Return the (X, Y) coordinate for the center point of the cell that contains the specified text.  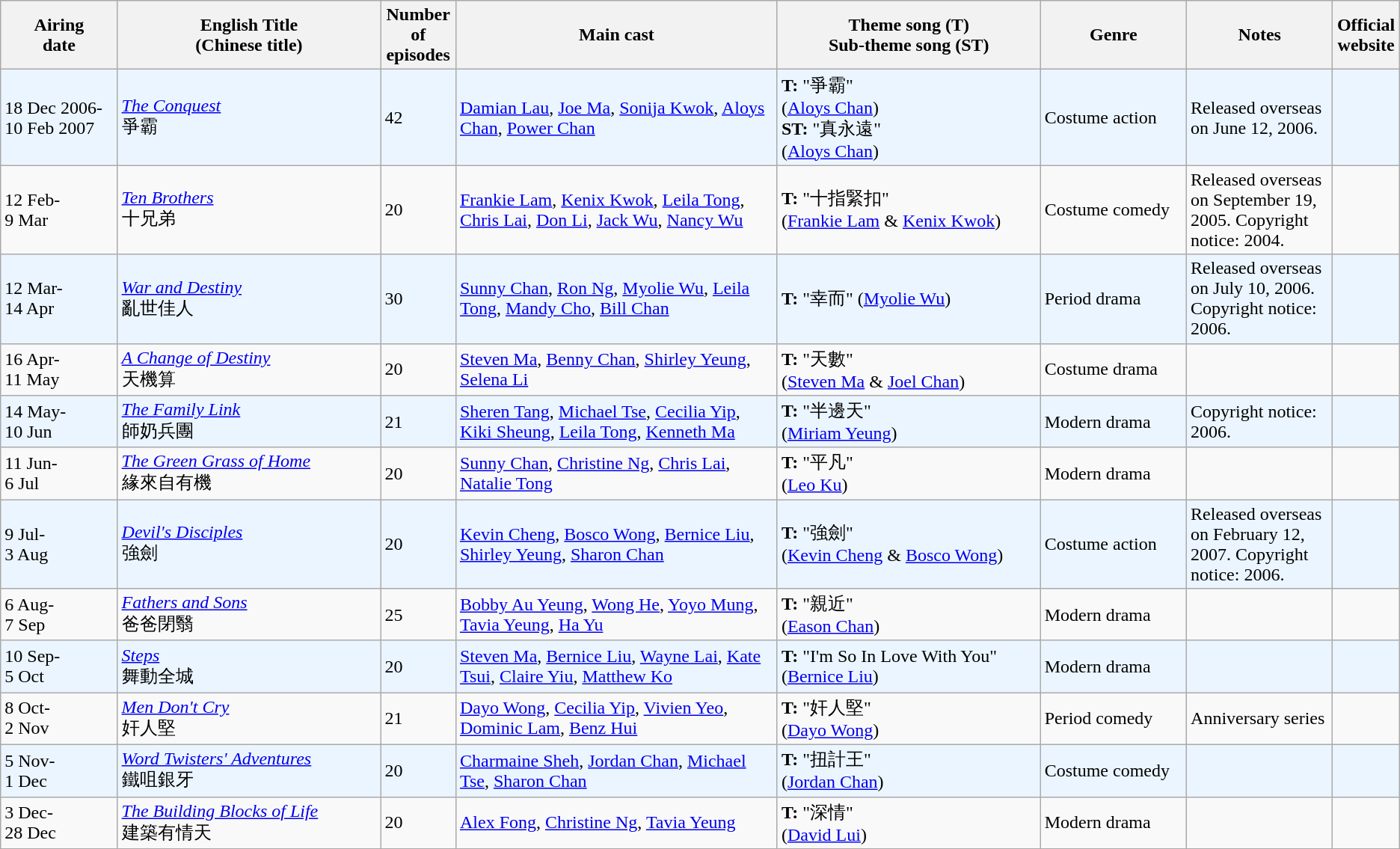
Period drama (1113, 299)
25 (419, 615)
Main cast (616, 35)
T: "親近" (Eason Chan) (909, 615)
Period comedy (1113, 719)
Devil's Disciples 強劍 (249, 545)
Costume drama (1113, 370)
Theme song (T) Sub-theme song (ST) (909, 35)
Notes (1259, 35)
Frankie Lam, Kenix Kwok, Leila Tong, Chris Lai, Don Li, Jack Wu, Nancy Wu (616, 209)
Steps 舞動全城 (249, 666)
Steven Ma, Bernice Liu, Wayne Lai, Kate Tsui, Claire Yiu, Matthew Ko (616, 666)
30 (419, 299)
8 Oct-2 Nov (59, 719)
Copyright notice: 2006. (1259, 422)
Airingdate (59, 35)
The Conquest 爭霸 (249, 117)
Released overseas on June 12, 2006. (1259, 117)
T: "天數" (Steven Ma & Joel Chan) (909, 370)
Sunny Chan, Ron Ng, Myolie Wu, Leila Tong, Mandy Cho, Bill Chan (616, 299)
Ten Brothers 十兄弟 (249, 209)
T: "十指緊扣" (Frankie Lam & Kenix Kwok) (909, 209)
The Building Blocks of Life 建築有情天 (249, 823)
9 Jul- 3 Aug (59, 545)
T: "強劍" (Kevin Cheng & Bosco Wong) (909, 545)
6 Aug-7 Sep (59, 615)
Released overseas on September 19, 2005. Copyright notice: 2004. (1259, 209)
14 May-10 Jun (59, 422)
T: "爭霸" (Aloys Chan) ST: "真永遠"(Aloys Chan) (909, 117)
Released overseas on July 10, 2006. Copyright notice: 2006. (1259, 299)
Men Don't Cry 奸人堅 (249, 719)
T: "深情" (David Lui) (909, 823)
Alex Fong, Christine Ng, Tavia Yeung (616, 823)
War and Destiny 亂世佳人 (249, 299)
12 Mar- 14 Apr (59, 299)
T: "半邊天" (Miriam Yeung) (909, 422)
Sunny Chan, Christine Ng, Chris Lai, Natalie Tong (616, 473)
Steven Ma, Benny Chan, Shirley Yeung, Selena Li (616, 370)
12 Feb- 9 Mar (59, 209)
5 Nov- 1 Dec (59, 770)
Bobby Au Yeung, Wong He, Yoyo Mung, Tavia Yeung, Ha Yu (616, 615)
The Family Link 師奶兵團 (249, 422)
Kevin Cheng, Bosco Wong, Bernice Liu, Shirley Yeung, Sharon Chan (616, 545)
3 Dec- 28 Dec (59, 823)
T: "幸而" (Myolie Wu) (909, 299)
Charmaine Sheh, Jordan Chan, Michael Tse, Sharon Chan (616, 770)
18 Dec 2006- 10 Feb 2007 (59, 117)
Genre (1113, 35)
Released overseas on February 12, 2007. Copyright notice: 2006. (1259, 545)
The Green Grass of Home 緣來自有機 (249, 473)
Sheren Tang, Michael Tse, Cecilia Yip, Kiki Sheung, Leila Tong, Kenneth Ma (616, 422)
T: "扭計王" (Jordan Chan) (909, 770)
42 (419, 117)
Official website (1366, 35)
Anniversary series (1259, 719)
10 Sep- 5 Oct (59, 666)
16 Apr- 11 May (59, 370)
T: "奸人堅" (Dayo Wong) (909, 719)
Dayo Wong, Cecilia Yip, Vivien Yeo, Dominic Lam, Benz Hui (616, 719)
T: "I'm So In Love With You" (Bernice Liu) (909, 666)
Damian Lau, Joe Ma, Sonija Kwok, Aloys Chan, Power Chan (616, 117)
Number of episodes (419, 35)
Word Twisters' Adventures 鐵咀銀牙 (249, 770)
11 Jun- 6 Jul (59, 473)
Fathers and Sons 爸爸閉翳 (249, 615)
English Title (Chinese title) (249, 35)
T: "平凡" (Leo Ku) (909, 473)
A Change of Destiny 天機算 (249, 370)
